Determine the (x, y) coordinate at the center of the cell enclosing the given text.  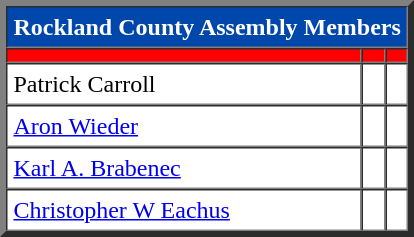
Rockland County Assembly Members (207, 27)
Patrick Carroll (184, 84)
Karl A. Brabenec (184, 168)
Christopher W Eachus (184, 210)
Aron Wieder (184, 126)
